Search for the cell housing the specified text and yield its (X, Y) center coordinate. 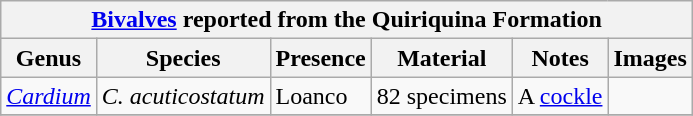
Material (442, 58)
Cardium (49, 96)
Bivalves reported from the Quiriquina Formation (347, 20)
Notes (560, 58)
Presence (320, 58)
Genus (49, 58)
C. acuticostatum (183, 96)
Species (183, 58)
82 specimens (442, 96)
Loanco (320, 96)
A cockle (560, 96)
Images (650, 58)
